Find where the given text appears and provide that cell's center as [X, Y] coordinate. 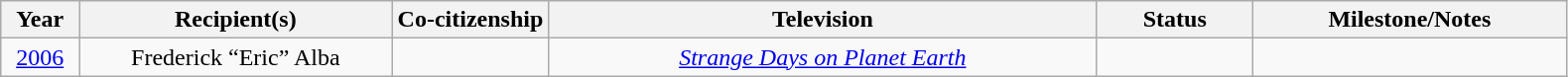
Strange Days on Planet Earth [823, 57]
Status [1175, 20]
Year [40, 20]
Milestone/Notes [1409, 20]
Television [823, 20]
2006 [40, 57]
Recipient(s) [236, 20]
Co-citizenship [470, 20]
Frederick “Eric” Alba [236, 57]
